Output the [x, y] coordinate of the center of the cell containing the given text.  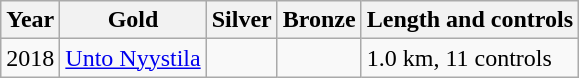
1.0 km, 11 controls [470, 58]
Length and controls [470, 20]
Silver [242, 20]
Year [30, 20]
2018 [30, 58]
Unto Nyystila [133, 58]
Gold [133, 20]
Bronze [319, 20]
